From the cell containing the given text, extract its center point as [x, y] coordinate. 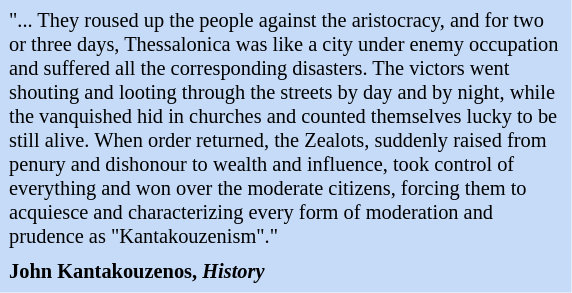
John Kantakouzenos, History [286, 272]
